Capture the cell that displays the provided text and extract its (X, Y) central coordinate. 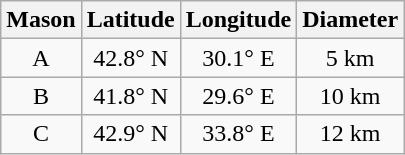
41.8° N (130, 96)
5 km (350, 58)
B (41, 96)
42.8° N (130, 58)
30.1° E (238, 58)
33.8° E (238, 134)
Longitude (238, 20)
Diameter (350, 20)
29.6° E (238, 96)
42.9° N (130, 134)
C (41, 134)
Mason (41, 20)
Latitude (130, 20)
10 km (350, 96)
A (41, 58)
12 km (350, 134)
